Return the [X, Y] coordinate for the center point of the cell that contains the specified text.  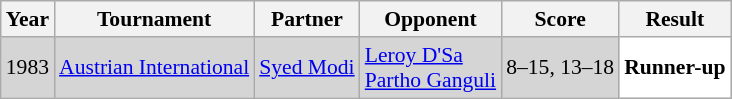
Syed Modi [306, 68]
Runner-up [674, 68]
Score [560, 19]
8–15, 13–18 [560, 68]
Opponent [430, 19]
Tournament [154, 19]
Result [674, 19]
Austrian International [154, 68]
1983 [28, 68]
Year [28, 19]
Partner [306, 19]
Leroy D'Sa Partho Ganguli [430, 68]
